Return (X, Y) of the center of cell containing provided text 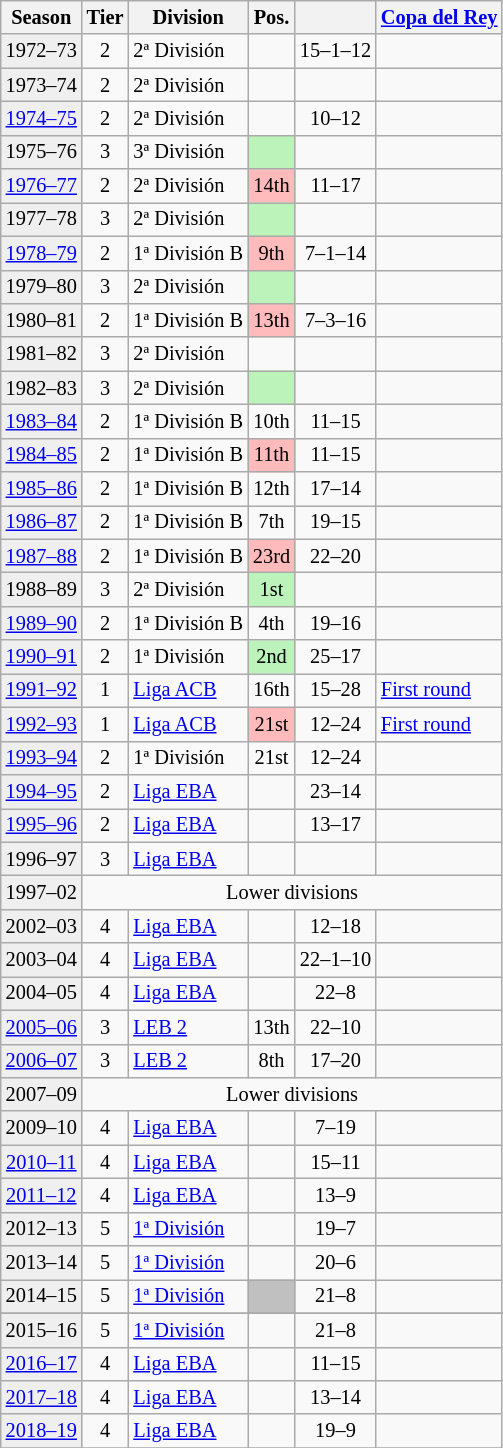
23rd (272, 556)
11th (272, 455)
13–9 (336, 1195)
1972–73 (42, 51)
2007–09 (42, 1094)
13–17 (336, 825)
7th (272, 522)
8th (272, 1061)
10–12 (336, 118)
2009–10 (42, 1128)
15–1–12 (336, 51)
10th (272, 421)
4th (272, 623)
1973–74 (42, 85)
1977–78 (42, 219)
7–1–14 (336, 253)
12th (272, 489)
11–17 (336, 186)
1980–81 (42, 320)
1989–90 (42, 623)
19–15 (336, 522)
16th (272, 690)
2003–04 (42, 960)
7–19 (336, 1128)
1997–02 (42, 892)
22–20 (336, 556)
1974–75 (42, 118)
20–6 (336, 1263)
Tier (106, 17)
17–14 (336, 489)
19–16 (336, 623)
Pos. (272, 17)
1975–76 (42, 152)
13–14 (336, 1397)
1st (272, 589)
12–18 (336, 926)
25–17 (336, 657)
2017–18 (42, 1397)
19–9 (336, 1431)
1984–85 (42, 455)
2012–13 (42, 1229)
15–28 (336, 690)
1981–82 (42, 354)
2013–14 (42, 1263)
2018–19 (42, 1431)
1992–93 (42, 724)
1983–84 (42, 421)
22–10 (336, 1027)
15–11 (336, 1162)
1994–95 (42, 791)
17–20 (336, 1061)
2006–07 (42, 1061)
2010–11 (42, 1162)
2015–16 (42, 1330)
2004–05 (42, 993)
7–3–16 (336, 320)
14th (272, 186)
23–14 (336, 791)
19–7 (336, 1229)
1990–91 (42, 657)
2011–12 (42, 1195)
2016–17 (42, 1364)
2014–15 (42, 1296)
1993–94 (42, 758)
22–1–10 (336, 960)
1985–86 (42, 489)
2nd (272, 657)
2002–03 (42, 926)
1995–96 (42, 825)
2005–06 (42, 1027)
1987–88 (42, 556)
1979–80 (42, 287)
1982–83 (42, 388)
Season (42, 17)
3ª División (188, 152)
Copa del Rey (439, 17)
22–8 (336, 993)
1978–79 (42, 253)
1991–92 (42, 690)
1976–77 (42, 186)
Division (188, 17)
1996–97 (42, 859)
1988–89 (42, 589)
9th (272, 253)
1986–87 (42, 522)
